Search for the cell housing the specified text and yield its [X, Y] center coordinate. 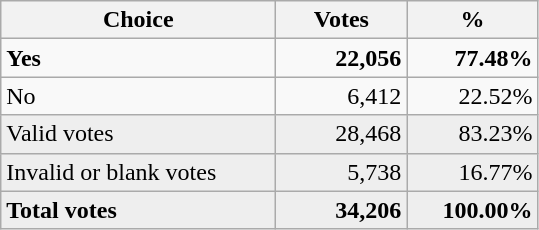
Valid votes [138, 134]
Yes [138, 58]
34,206 [342, 210]
22.52% [472, 96]
6,412 [342, 96]
77.48% [472, 58]
No [138, 96]
Votes [342, 20]
Choice [138, 20]
16.77% [472, 172]
100.00% [472, 210]
5,738 [342, 172]
Invalid or blank votes [138, 172]
22,056 [342, 58]
28,468 [342, 134]
83.23% [472, 134]
% [472, 20]
Total votes [138, 210]
